Return the [X, Y] coordinate for the center point of the cell that contains the specified text.  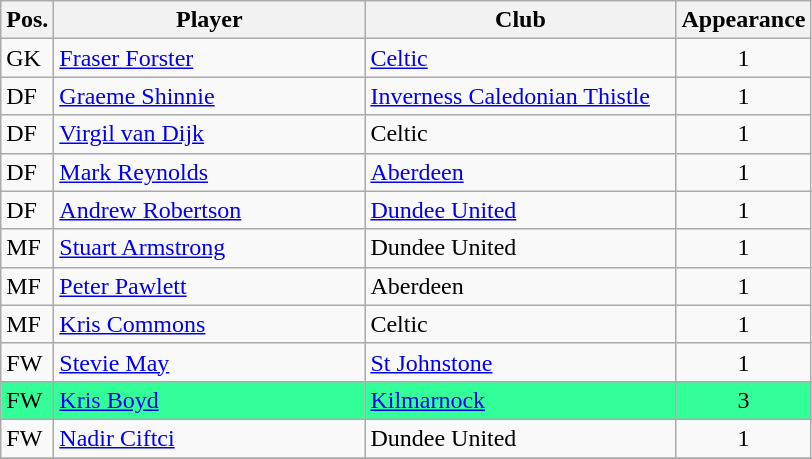
Pos. [28, 20]
Stuart Armstrong [210, 248]
Stevie May [210, 362]
St Johnstone [520, 362]
Appearance [744, 20]
GK [28, 58]
Kilmarnock [520, 400]
Fraser Forster [210, 58]
Club [520, 20]
Kris Boyd [210, 400]
Peter Pawlett [210, 286]
Kris Commons [210, 324]
Virgil van Dijk [210, 134]
Mark Reynolds [210, 172]
Player [210, 20]
Inverness Caledonian Thistle [520, 96]
Nadir Ciftci [210, 438]
Graeme Shinnie [210, 96]
3 [744, 400]
Andrew Robertson [210, 210]
